Identify which cell holds the provided text, then report its [x, y] central coordinate. 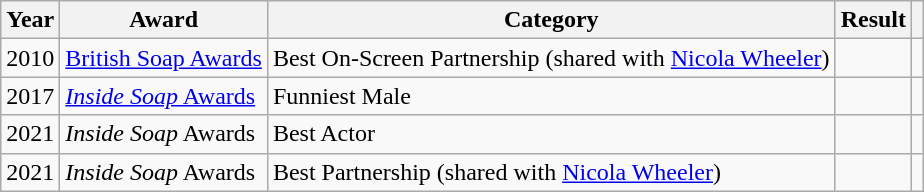
Best Partnership (shared with Nicola Wheeler) [551, 172]
Category [551, 20]
British Soap Awards [164, 58]
Best On-Screen Partnership (shared with Nicola Wheeler) [551, 58]
Best Actor [551, 134]
2010 [30, 58]
Year [30, 20]
Award [164, 20]
2017 [30, 96]
Funniest Male [551, 96]
Result [873, 20]
